Determine the (x, y) coordinate at the center of the cell enclosing the given text.  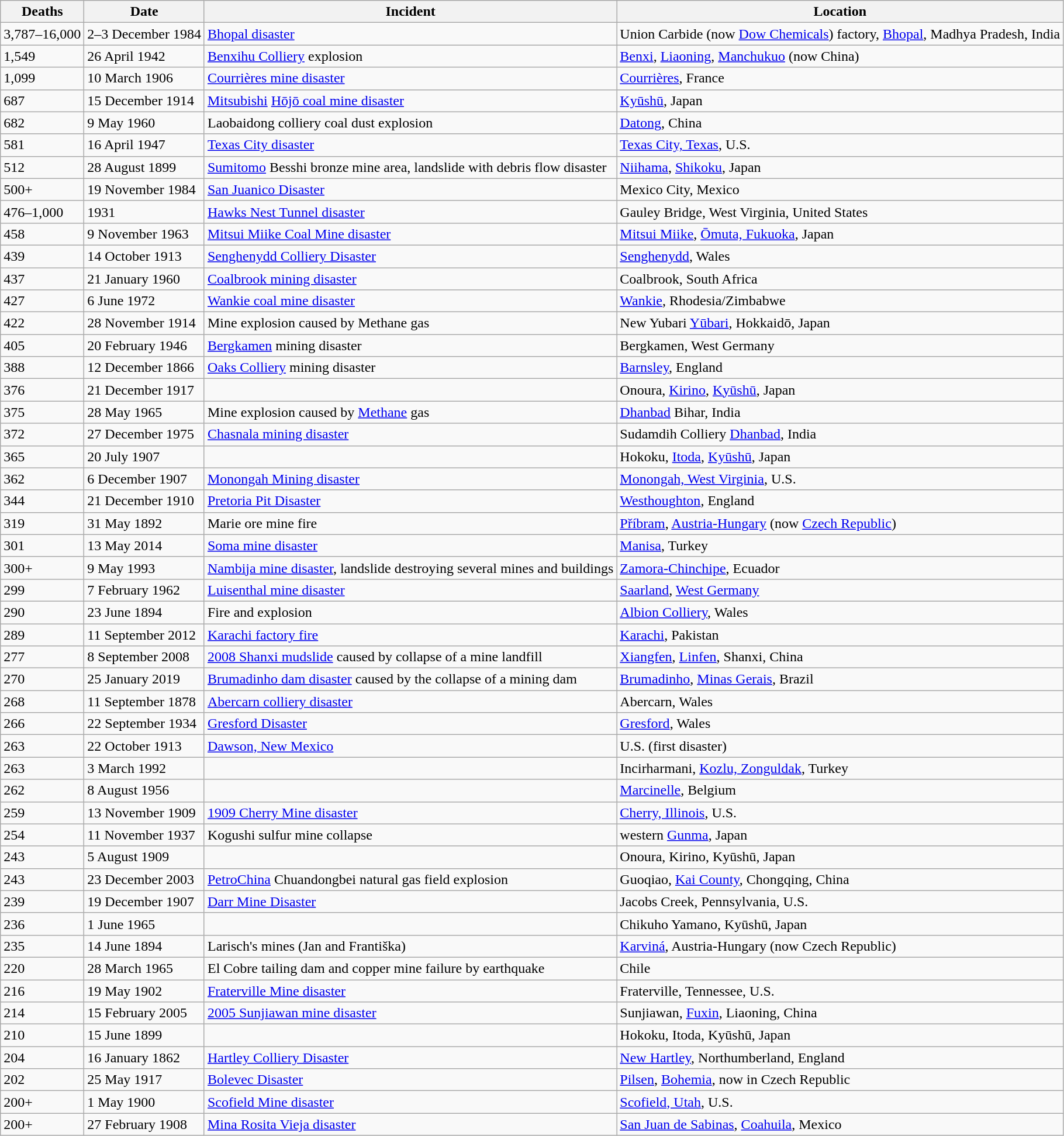
Sumitomo Besshi bronze mine area, landslide with debris flow disaster (410, 167)
235 (42, 946)
20 July 1907 (144, 457)
Abercarn colliery disaster (410, 702)
Datong, China (840, 123)
Gresford, Wales (840, 724)
26 April 1942 (144, 56)
Texas City disaster (410, 145)
Westhoughton, England (840, 501)
Monongah Mining disaster (410, 479)
3,787–16,000 (42, 34)
512 (42, 167)
Benxihu Colliery explosion (410, 56)
Pilsen, Bohemia, now in Czech Republic (840, 1080)
Sunjiawan, Fuxin, Liaoning, China (840, 1013)
Larisch's mines (Jan and Františka) (410, 946)
Bergkamen mining disaster (410, 346)
204 (42, 1058)
11 September 2012 (144, 634)
Laobaidong colliery coal dust explosion (410, 123)
6 June 1972 (144, 301)
254 (42, 835)
Kogushi sulfur mine collapse (410, 835)
Benxi, Liaoning, Manchukuo (now China) (840, 56)
Date (144, 12)
15 February 2005 (144, 1013)
Incident (410, 12)
376 (42, 390)
11 November 1937 (144, 835)
388 (42, 368)
687 (42, 101)
427 (42, 301)
Mina Rosita Vieja disaster (410, 1124)
2008 Shanxi mudslide caused by collapse of a mine landfill (410, 657)
300+ (42, 568)
277 (42, 657)
U.S. (first disaster) (840, 746)
23 June 1894 (144, 612)
259 (42, 813)
Nambija mine disaster, landslide destroying several mines and buildings (410, 568)
23 December 2003 (144, 879)
Guoqiao, Kai County, Chongqing, China (840, 879)
Darr Mine Disaster (410, 902)
28 May 1965 (144, 412)
21 December 1910 (144, 501)
Karachi factory fire (410, 634)
Pretoria Pit Disaster (410, 501)
New Yubari Yūbari, Hokkaidō, Japan (840, 323)
Karviná, Austria-Hungary (now Czech Republic) (840, 946)
Fraterville, Tennessee, U.S. (840, 991)
1,099 (42, 78)
Jacobs Creek, Pennsylvania, U.S. (840, 902)
15 December 1914 (144, 101)
270 (42, 679)
Příbram, Austria-Hungary (now Czech Republic) (840, 523)
28 August 1899 (144, 167)
344 (42, 501)
262 (42, 790)
Scofield Mine disaster (410, 1102)
San Juanico Disaster (410, 189)
299 (42, 590)
Mitsui Miike Coal Mine disaster (410, 234)
266 (42, 724)
Deaths (42, 12)
216 (42, 991)
Location (840, 12)
11 September 1878 (144, 702)
290 (42, 612)
500+ (42, 189)
13 May 2014 (144, 545)
Dawson, New Mexico (410, 746)
682 (42, 123)
21 December 1917 (144, 390)
El Cobre tailing dam and copper mine failure by earthquake (410, 968)
Union Carbide (now Dow Chemicals) factory, Bhopal, Madhya Pradesh, India (840, 34)
14 October 1913 (144, 256)
22 October 1913 (144, 746)
1931 (144, 212)
Luisenthal mine disaster (410, 590)
Zamora-Chinchipe, Ecuador (840, 568)
9 May 1960 (144, 123)
Coalbrook, South Africa (840, 279)
western Gunma, Japan (840, 835)
5 August 1909 (144, 857)
301 (42, 545)
268 (42, 702)
Chikuho Yamano, Kyūshū, Japan (840, 924)
2005 Sunjiawan mine disaster (410, 1013)
362 (42, 479)
Incirharmani, Kozlu, Zonguldak, Turkey (840, 768)
Abercarn, Wales (840, 702)
Kyūshū, Japan (840, 101)
PetroChina Chuandongbei natural gas field explosion (410, 879)
20 February 1946 (144, 346)
Hawks Nest Tunnel disaster (410, 212)
476–1,000 (42, 212)
Barnsley, England (840, 368)
Niihama, Shikoku, Japan (840, 167)
Chasnala mining disaster (410, 434)
458 (42, 234)
422 (42, 323)
1 June 1965 (144, 924)
Senghenydd Colliery Disaster (410, 256)
9 November 1963 (144, 234)
Mitsubishi Hōjō coal mine disaster (410, 101)
Brumadinho dam disaster caused by the collapse of a mining dam (410, 679)
8 September 2008 (144, 657)
Senghenydd, Wales (840, 256)
8 August 1956 (144, 790)
405 (42, 346)
22 September 1934 (144, 724)
319 (42, 523)
San Juan de Sabinas, Coahuila, Mexico (840, 1124)
Karachi, Pakistan (840, 634)
Cherry, Illinois, U.S. (840, 813)
2–3 December 1984 (144, 34)
Mitsui Miike, Ōmuta, Fukuoka, Japan (840, 234)
1 May 1900 (144, 1102)
15 June 1899 (144, 1035)
Xiangfen, Linfen, Shanxi, China (840, 657)
27 December 1975 (144, 434)
Hartley Colliery Disaster (410, 1058)
Bolevec Disaster (410, 1080)
Scofield, Utah, U.S. (840, 1102)
Sudamdih Colliery Dhanbad, India (840, 434)
239 (42, 902)
Coalbrook mining disaster (410, 279)
25 January 2019 (144, 679)
372 (42, 434)
31 May 1892 (144, 523)
Texas City, Texas, U.S. (840, 145)
Bergkamen, West Germany (840, 346)
Courrières, France (840, 78)
16 January 1862 (144, 1058)
Bhopal disaster (410, 34)
14 June 1894 (144, 946)
Chile (840, 968)
21 January 1960 (144, 279)
12 December 1866 (144, 368)
375 (42, 412)
19 May 1902 (144, 991)
Oaks Colliery mining disaster (410, 368)
1,549 (42, 56)
Mexico City, Mexico (840, 189)
439 (42, 256)
Marie ore mine fire (410, 523)
7 February 1962 (144, 590)
Brumadinho, Minas Gerais, Brazil (840, 679)
1909 Cherry Mine disaster (410, 813)
Saarland, West Germany (840, 590)
Wankie, Rhodesia/Zimbabwe (840, 301)
581 (42, 145)
236 (42, 924)
Fraterville Mine disaster (410, 991)
202 (42, 1080)
Soma mine disaster (410, 545)
16 April 1947 (144, 145)
Marcinelle, Belgium (840, 790)
19 December 1907 (144, 902)
9 May 1993 (144, 568)
Gresford Disaster (410, 724)
210 (42, 1035)
214 (42, 1013)
28 March 1965 (144, 968)
27 February 1908 (144, 1124)
220 (42, 968)
10 March 1906 (144, 78)
Albion Colliery, Wales (840, 612)
437 (42, 279)
289 (42, 634)
Dhanbad Bihar, India (840, 412)
Gauley Bridge, West Virginia, United States (840, 212)
28 November 1914 (144, 323)
Manisa, Turkey (840, 545)
6 December 1907 (144, 479)
365 (42, 457)
New Hartley, Northumberland, England (840, 1058)
Wankie coal mine disaster (410, 301)
Fire and explosion (410, 612)
Courrières mine disaster (410, 78)
13 November 1909 (144, 813)
Monongah, West Virginia, U.S. (840, 479)
3 March 1992 (144, 768)
19 November 1984 (144, 189)
25 May 1917 (144, 1080)
